Output the [x, y] coordinate of the center of the cell containing the given text.  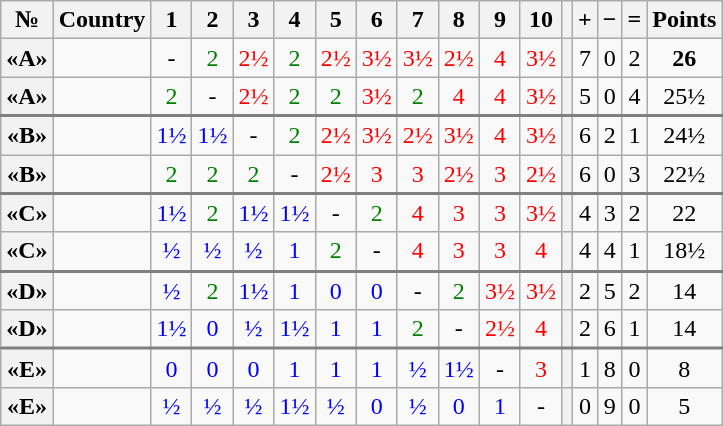
Points [684, 20]
22½ [684, 174]
25½ [684, 96]
10 [540, 20]
18½ [684, 252]
26 [684, 58]
24½ [684, 136]
22 [684, 212]
= [634, 20]
+ [586, 20]
№ [27, 20]
Country [102, 20]
− [610, 20]
